Provide the [x, y] coordinate of the cell's center where the given text is located.  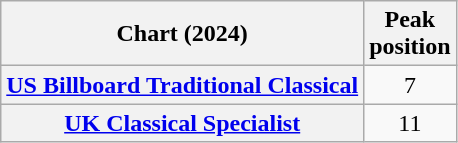
US Billboard Traditional Classical [182, 85]
11 [410, 123]
UK Classical Specialist [182, 123]
Peakposition [410, 34]
Chart (2024) [182, 34]
7 [410, 85]
